From the cell containing the given text, extract its center point as (X, Y) coordinate. 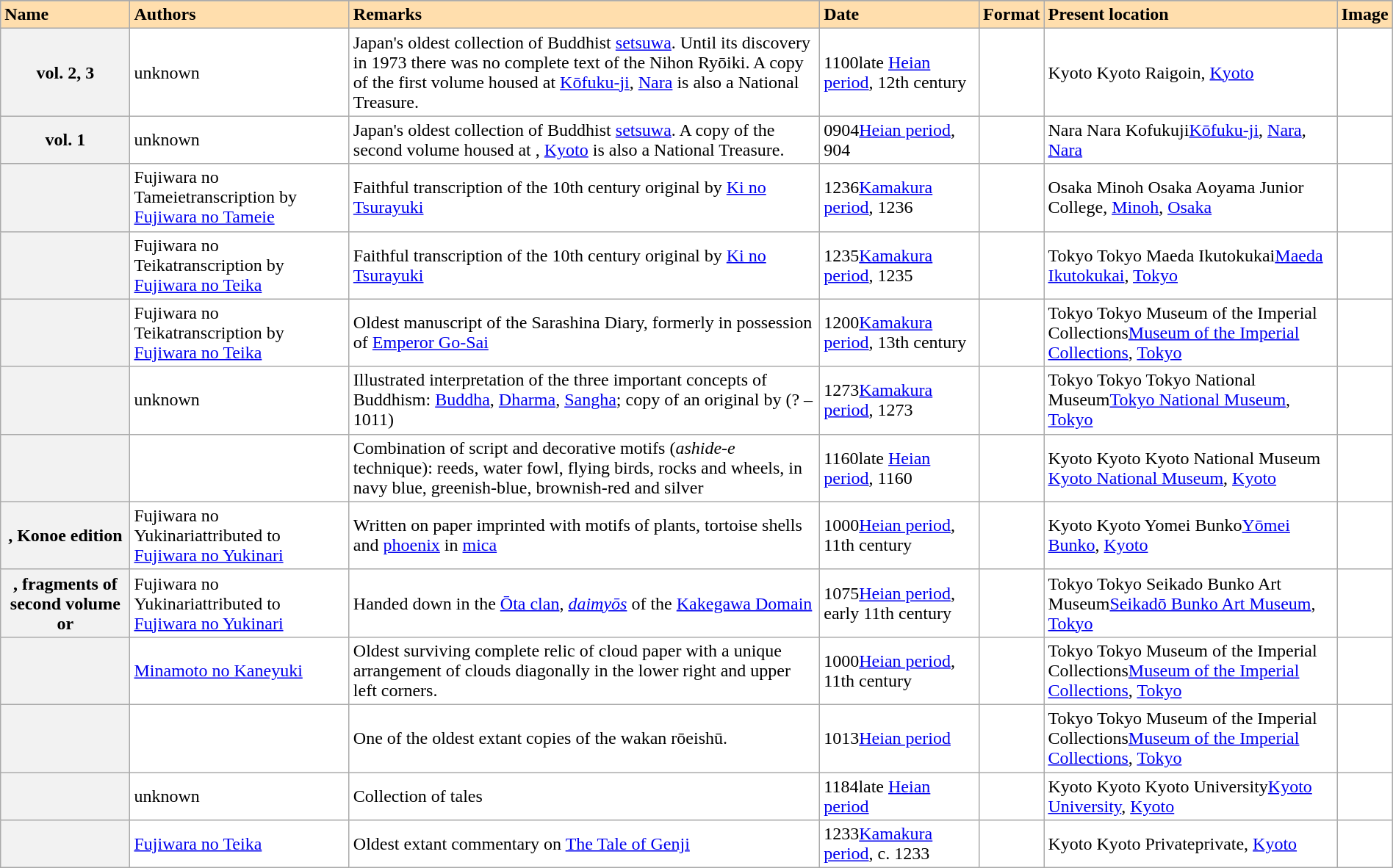
Kyoto Kyoto Raigoin, Kyoto (1190, 72)
Authors (240, 15)
Tokyo Tokyo Seikado Bunko Art MuseumSeikadō Bunko Art Museum, Tokyo (1190, 603)
Oldest surviving complete relic of cloud paper with a unique arrangement of clouds diagonally in the lower right and upper left corners. (584, 670)
Collection of tales (584, 796)
Kyoto Kyoto Yomei BunkoYōmei Bunko, Kyoto (1190, 535)
Format (1012, 15)
Tokyo Tokyo Maeda IkutokukaiMaeda Ikutokukai, Tokyo (1190, 265)
Date (899, 15)
Image (1365, 15)
vol. 2, 3 (65, 72)
1200Kamakura period, 13th century (899, 333)
Minamoto no Kaneyuki (240, 670)
, fragments of second volume or (65, 603)
Name (65, 15)
1236Kamakura period, 1236 (899, 198)
, Konoe edition (65, 535)
Kyoto Kyoto Kyoto UniversityKyoto University, Kyoto (1190, 796)
Present location (1190, 15)
1235Kamakura period, 1235 (899, 265)
1273Kamakura period, 1273 (899, 400)
1184late Heian period (899, 796)
vol. 1 (65, 140)
One of the oldest extant copies of the wakan rōeishū. (584, 738)
Fujiwara no Tameietranscription by Fujiwara no Tameie (240, 198)
1100late Heian period, 12th century (899, 72)
Oldest extant commentary on The Tale of Genji (584, 845)
Kyoto Kyoto Privateprivate, Kyoto (1190, 845)
1013Heian period (899, 738)
1075Heian period, early 11th century (899, 603)
0904Heian period, 904 (899, 140)
Kyoto Kyoto Kyoto National Museum Kyoto National Museum, Kyoto (1190, 468)
Written on paper imprinted with motifs of plants, tortoise shells and phoenix in mica (584, 535)
1233Kamakura period, c. 1233 (899, 845)
1160late Heian period, 1160 (899, 468)
Japan's oldest collection of Buddhist setsuwa. A copy of the second volume housed at , Kyoto is also a National Treasure. (584, 140)
Tokyo Tokyo Tokyo National MuseumTokyo National Museum, Tokyo (1190, 400)
Illustrated interpretation of the three important concepts of Buddhism: Buddha, Dharma, Sangha; copy of an original by (? – 1011) (584, 400)
Remarks (584, 15)
Fujiwara no Teika (240, 845)
Oldest manuscript of the Sarashina Diary, formerly in possession of Emperor Go-Sai (584, 333)
Nara Nara KofukujiKōfuku-ji, Nara, Nara (1190, 140)
Handed down in the Ōta clan, daimyōs of the Kakegawa Domain (584, 603)
Osaka Minoh Osaka Aoyama Junior College, Minoh, Osaka (1190, 198)
